Search for the cell housing the specified text and yield its [x, y] center coordinate. 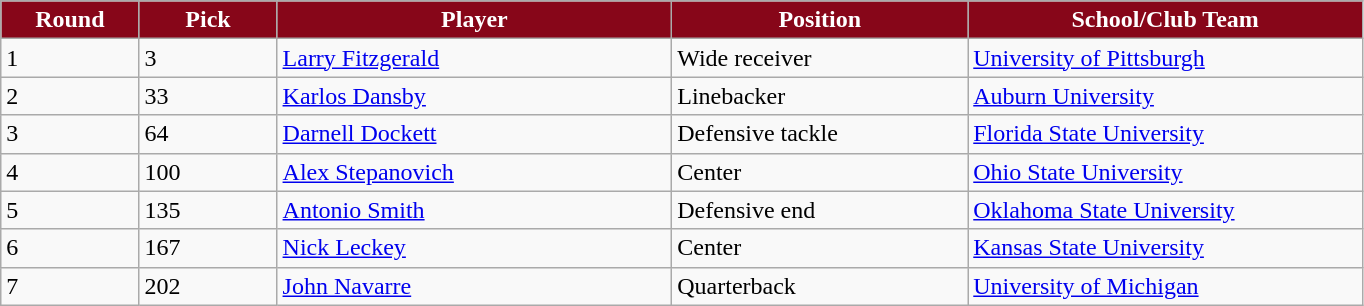
167 [208, 248]
100 [208, 172]
University of Michigan [1166, 286]
Darnell Dockett [474, 134]
Wide receiver [820, 58]
Round [70, 20]
Larry Fitzgerald [474, 58]
5 [70, 210]
4 [70, 172]
Linebacker [820, 96]
Position [820, 20]
Antonio Smith [474, 210]
Nick Leckey [474, 248]
33 [208, 96]
Pick [208, 20]
Alex Stepanovich [474, 172]
7 [70, 286]
University of Pittsburgh [1166, 58]
64 [208, 134]
Kansas State University [1166, 248]
Karlos Dansby [474, 96]
Player [474, 20]
Quarterback [820, 286]
School/Club Team [1166, 20]
1 [70, 58]
135 [208, 210]
Ohio State University [1166, 172]
John Navarre [474, 286]
202 [208, 286]
Oklahoma State University [1166, 210]
Defensive end [820, 210]
2 [70, 96]
Florida State University [1166, 134]
6 [70, 248]
Defensive tackle [820, 134]
Auburn University [1166, 96]
